Extract the [x, y] coordinate from the center of the cell holding the provided text.  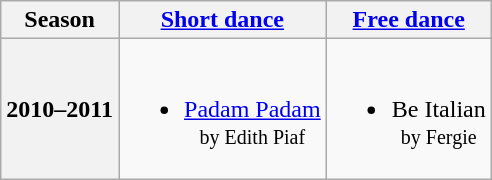
Padam Padam by Edith Piaf [222, 109]
2010–2011 [60, 109]
Be Italian by Fergie [408, 109]
Season [60, 20]
Free dance [408, 20]
Short dance [222, 20]
